Identify which cell holds the provided text, then report its [X, Y] central coordinate. 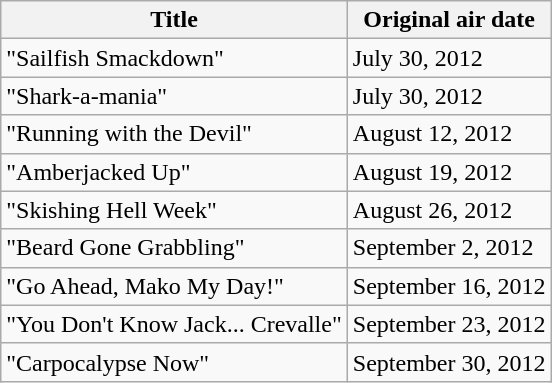
"Running with the Devil" [174, 134]
August 19, 2012 [449, 172]
"You Don't Know Jack... Crevalle" [174, 324]
Original air date [449, 20]
"Amberjacked Up" [174, 172]
August 12, 2012 [449, 134]
"Sailfish Smackdown" [174, 58]
"Skishing Hell Week" [174, 210]
September 2, 2012 [449, 248]
"Beard Gone Grabbling" [174, 248]
"Shark-a-mania" [174, 96]
"Go Ahead, Mako My Day!" [174, 286]
September 16, 2012 [449, 286]
"Carpocalypse Now" [174, 362]
September 23, 2012 [449, 324]
Title [174, 20]
September 30, 2012 [449, 362]
August 26, 2012 [449, 210]
